Detect which cell encompasses the target text, then output its (X, Y) center coordinate. 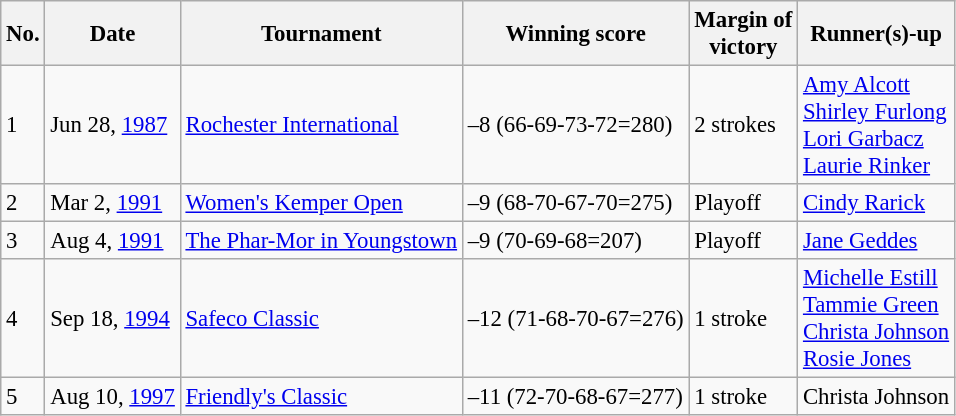
Rochester International (321, 126)
Cindy Rarick (876, 203)
3 (23, 241)
No. (23, 34)
Tournament (321, 34)
Jane Geddes (876, 241)
Mar 2, 1991 (112, 203)
2 strokes (744, 126)
–9 (70-69-68=207) (576, 241)
1 (23, 126)
–12 (71-68-70-67=276) (576, 318)
4 (23, 318)
–9 (68-70-67-70=275) (576, 203)
Runner(s)-up (876, 34)
–11 (72-70-68-67=277) (576, 397)
Winning score (576, 34)
5 (23, 397)
Jun 28, 1987 (112, 126)
Michelle Estill Tammie Green Christa Johnson Rosie Jones (876, 318)
Date (112, 34)
Christa Johnson (876, 397)
Friendly's Classic (321, 397)
Sep 18, 1994 (112, 318)
Aug 4, 1991 (112, 241)
2 (23, 203)
Margin ofvictory (744, 34)
Women's Kemper Open (321, 203)
Aug 10, 1997 (112, 397)
Amy Alcott Shirley Furlong Lori Garbacz Laurie Rinker (876, 126)
The Phar-Mor in Youngstown (321, 241)
Safeco Classic (321, 318)
–8 (66-69-73-72=280) (576, 126)
